Output the [x, y] coordinate of the center of the cell containing the given text.  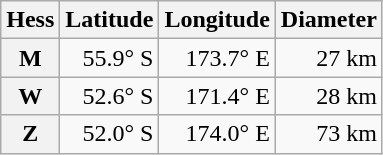
Z [30, 134]
Longitude [217, 20]
171.4° E [217, 96]
52.0° S [110, 134]
Hess [30, 20]
Latitude [110, 20]
73 km [328, 134]
Diameter [328, 20]
52.6° S [110, 96]
173.7° E [217, 58]
27 km [328, 58]
174.0° E [217, 134]
M [30, 58]
55.9° S [110, 58]
W [30, 96]
28 km [328, 96]
